Pinpoint the cell where the given text exists, returning its (x, y) midpoint coordinate. 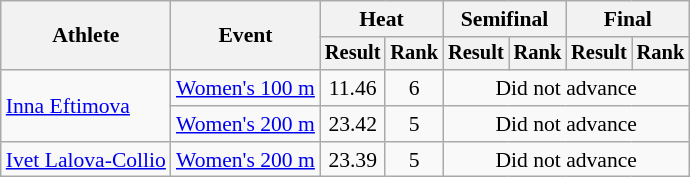
5 (414, 124)
Final (628, 19)
Inna Eftimova (86, 106)
Women's 200 m (246, 124)
6 (414, 88)
Athlete (86, 36)
Event (246, 36)
Women's 100 m (246, 88)
Semifinal (504, 19)
Heat (382, 19)
23.42 (353, 124)
11.46 (353, 88)
